Pinpoint the cell where the given text exists, returning its (X, Y) midpoint coordinate. 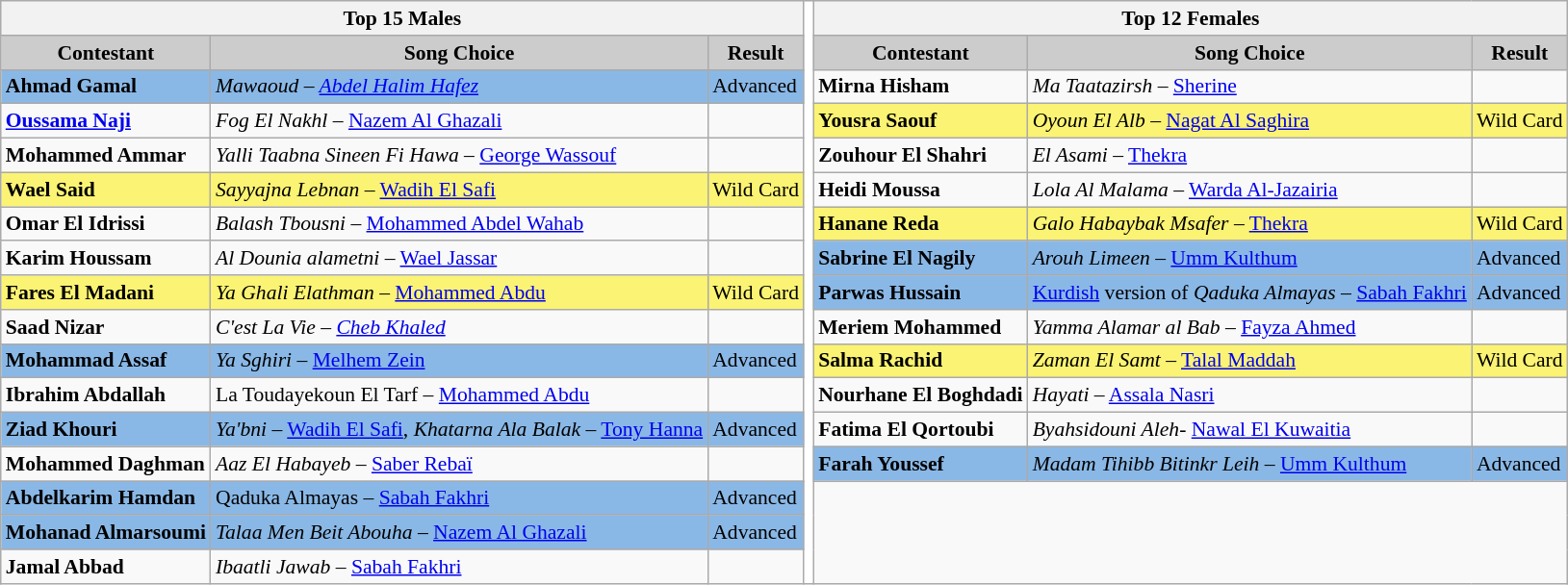
Aaz El Habayeb – Saber Rebaï (459, 464)
Omar El Idrissi (106, 224)
Al Dounia alametni – Wael Jassar (459, 259)
Mohanad Almarsoumi (106, 533)
Abdelkarim Hamdan (106, 498)
Galo Habaybak Msafer – Thekra (1249, 224)
Yamma Alamar al Bab – Fayza Ahmed (1249, 327)
Ya'bni – Wadih El Safi, Khatarna Ala Balak – Tony Hanna (459, 430)
Sayyajna Lebnan – Wadih El Safi (459, 190)
Nourhane El Boghdadi (920, 395)
Mohammed Ammar (106, 156)
Top 15 Males (402, 18)
Arouh Limeen – Umm Kulthum (1249, 259)
Ahmad Gamal (106, 87)
Mohammed Daghman (106, 464)
Salma Rachid (920, 361)
Wael Said (106, 190)
Karim Houssam (106, 259)
Fog El Nakhl – Nazem Al Ghazali (459, 121)
Talaa Men Beit Abouha – Nazem Al Ghazali (459, 533)
Mohammad Assaf (106, 361)
Hayati – Assala Nasri (1249, 395)
Sabrine El Nagily (920, 259)
Ibrahim Abdallah (106, 395)
Madam Tihibb Bitinkr Leih – Umm Kulthum (1249, 464)
El Asami – Thekra (1249, 156)
Balash Tbousni – Mohammed Abdel Wahab (459, 224)
Mawaoud – Abdel Halim Hafez (459, 87)
Ibaatli Jawab – Sabah Fakhri (459, 567)
Meriem Mohammed (920, 327)
C'est La Vie – Cheb Khaled (459, 327)
Parwas Hussain (920, 292)
Mirna Hisham (920, 87)
Qaduka Almayas – Sabah Fakhri (459, 498)
Top 12 Females (1190, 18)
Heidi Moussa (920, 190)
Oyoun El Alb – Nagat Al Saghira (1249, 121)
Kurdish version of Qaduka Almayas – Sabah Fakhri (1249, 292)
Fatima El Qortoubi (920, 430)
Lola Al Malama – Warda Al-Jazairia (1249, 190)
Hanane Reda (920, 224)
Zaman El Samt – Talal Maddah (1249, 361)
Ziad Khouri (106, 430)
Jamal Abbad (106, 567)
Farah Youssef (920, 464)
La Toudayekoun El Tarf – Mohammed Abdu (459, 395)
Ya Sghiri – Melhem Zein (459, 361)
Yousra Saouf (920, 121)
Zouhour El Shahri (920, 156)
Ma Taatazirsh – Sherine (1249, 87)
Ya Ghali Elathman – Mohammed Abdu (459, 292)
Saad Nizar (106, 327)
Fares El Madani (106, 292)
Byahsidouni Aleh- Nawal El Kuwaitia (1249, 430)
Yalli Taabna Sineen Fi Hawa – George Wassouf (459, 156)
Oussama Naji (106, 121)
